Provide the (x, y) coordinate of the cell's center where the given text is located.  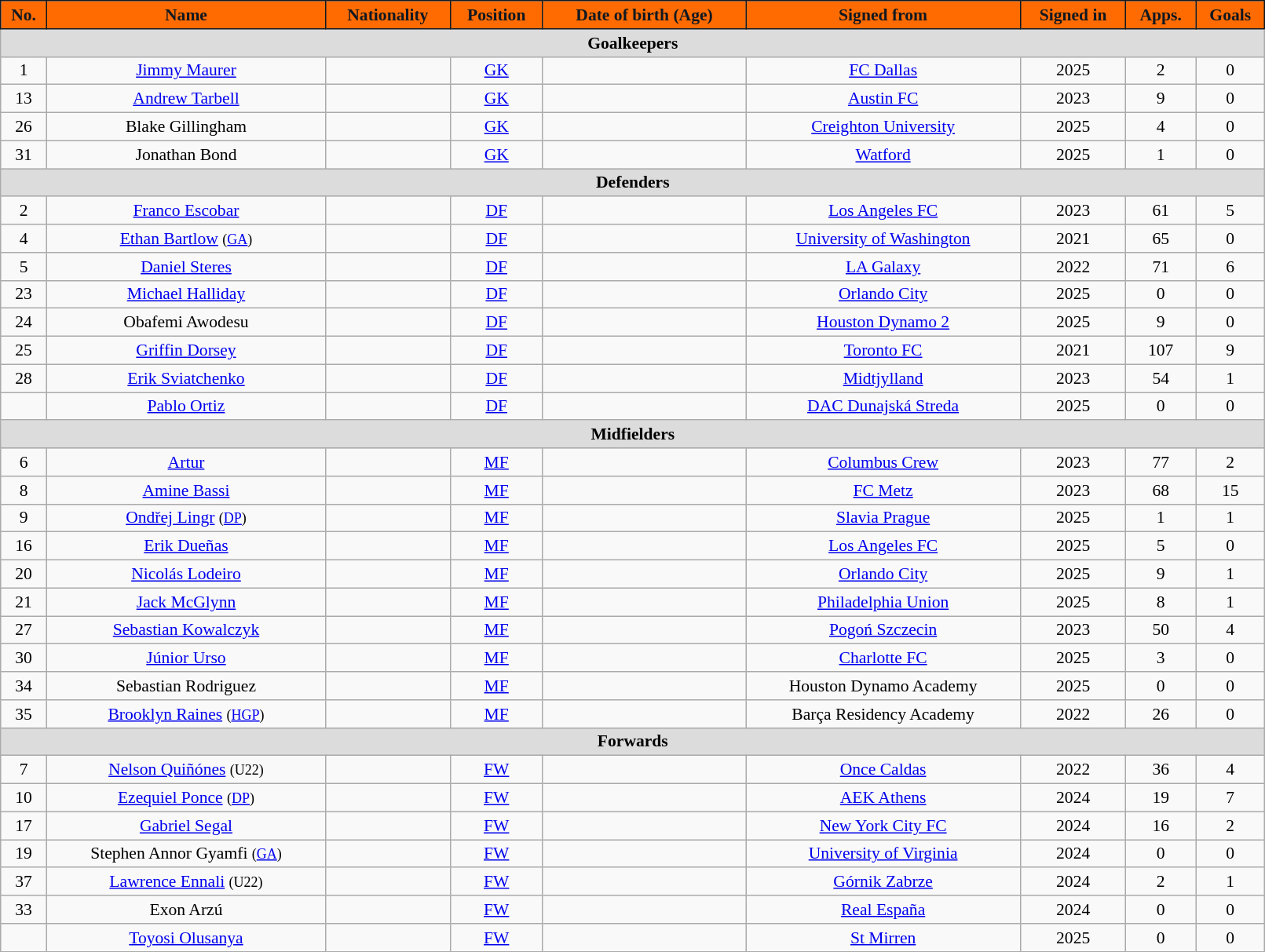
20 (24, 574)
Brooklyn Raines (HGP) (185, 714)
30 (24, 658)
Michael Halliday (185, 294)
25 (24, 351)
21 (24, 602)
Pablo Ortiz (185, 407)
Nationality (388, 15)
71 (1161, 267)
35 (24, 714)
Watford (883, 155)
Once Caldas (883, 770)
Daniel Steres (185, 267)
University of Washington (883, 239)
University of Virginia (883, 854)
Apps. (1161, 15)
Toyosi Olusanya (185, 938)
Júnior Urso (185, 658)
37 (24, 882)
13 (24, 99)
Toronto FC (883, 351)
31 (24, 155)
Nicolás Lodeiro (185, 574)
Slavia Prague (883, 518)
Griffin Dorsey (185, 351)
Ezequiel Ponce (DP) (185, 798)
65 (1161, 239)
24 (24, 323)
Jimmy Maurer (185, 71)
36 (1161, 770)
Franco Escobar (185, 211)
Houston Dynamo 2 (883, 323)
Sebastian Rodriguez (185, 686)
Forwards (633, 742)
33 (24, 910)
Jonathan Bond (185, 155)
Sebastian Kowalczyk (185, 630)
Charlotte FC (883, 658)
23 (24, 294)
Date of birth (Age) (644, 15)
54 (1161, 378)
Goals (1230, 15)
107 (1161, 351)
Midfielders (633, 435)
FC Metz (883, 491)
Real España (883, 910)
DAC Dunajská Streda (883, 407)
Exon Arzú (185, 910)
FC Dallas (883, 71)
Obafemi Awodesu (185, 323)
St Mirren (883, 938)
Signed from (883, 15)
Barça Residency Academy (883, 714)
Artur (185, 462)
Pogoń Szczecin (883, 630)
Blake Gillingham (185, 127)
77 (1161, 462)
Stephen Annor Gyamfi (GA) (185, 854)
Midtjylland (883, 378)
3 (1161, 658)
Name (185, 15)
Jack McGlynn (185, 602)
28 (24, 378)
Górnik Zabrze (883, 882)
Gabriel Segal (185, 826)
Ondřej Lingr (DP) (185, 518)
61 (1161, 211)
Position (496, 15)
Defenders (633, 183)
68 (1161, 491)
17 (24, 826)
No. (24, 15)
Andrew Tarbell (185, 99)
Goalkeepers (633, 43)
AEK Athens (883, 798)
Erik Dueñas (185, 546)
Amine Bassi (185, 491)
LA Galaxy (883, 267)
Erik Sviatchenko (185, 378)
15 (1230, 491)
Lawrence Ennali (U22) (185, 882)
New York City FC (883, 826)
Houston Dynamo Academy (883, 686)
Creighton University (883, 127)
10 (24, 798)
Ethan Bartlow (GA) (185, 239)
Nelson Quiñónes (U22) (185, 770)
27 (24, 630)
34 (24, 686)
Austin FC (883, 99)
Philadelphia Union (883, 602)
Columbus Crew (883, 462)
Signed in (1073, 15)
50 (1161, 630)
